From the cell containing the given text, extract its center point as [X, Y] coordinate. 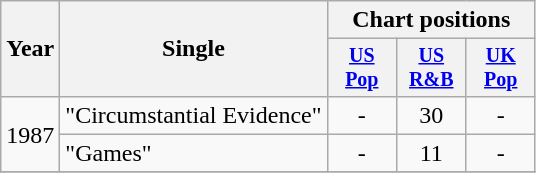
11 [432, 153]
1987 [30, 134]
Single [194, 49]
Year [30, 49]
UKPop [500, 68]
USPop [362, 68]
30 [432, 115]
"Circumstantial Evidence" [194, 115]
USR&B [432, 68]
"Games" [194, 153]
Chart positions [431, 20]
